Scan for the cell matching the given text and deliver its [x, y] coordinate at center. 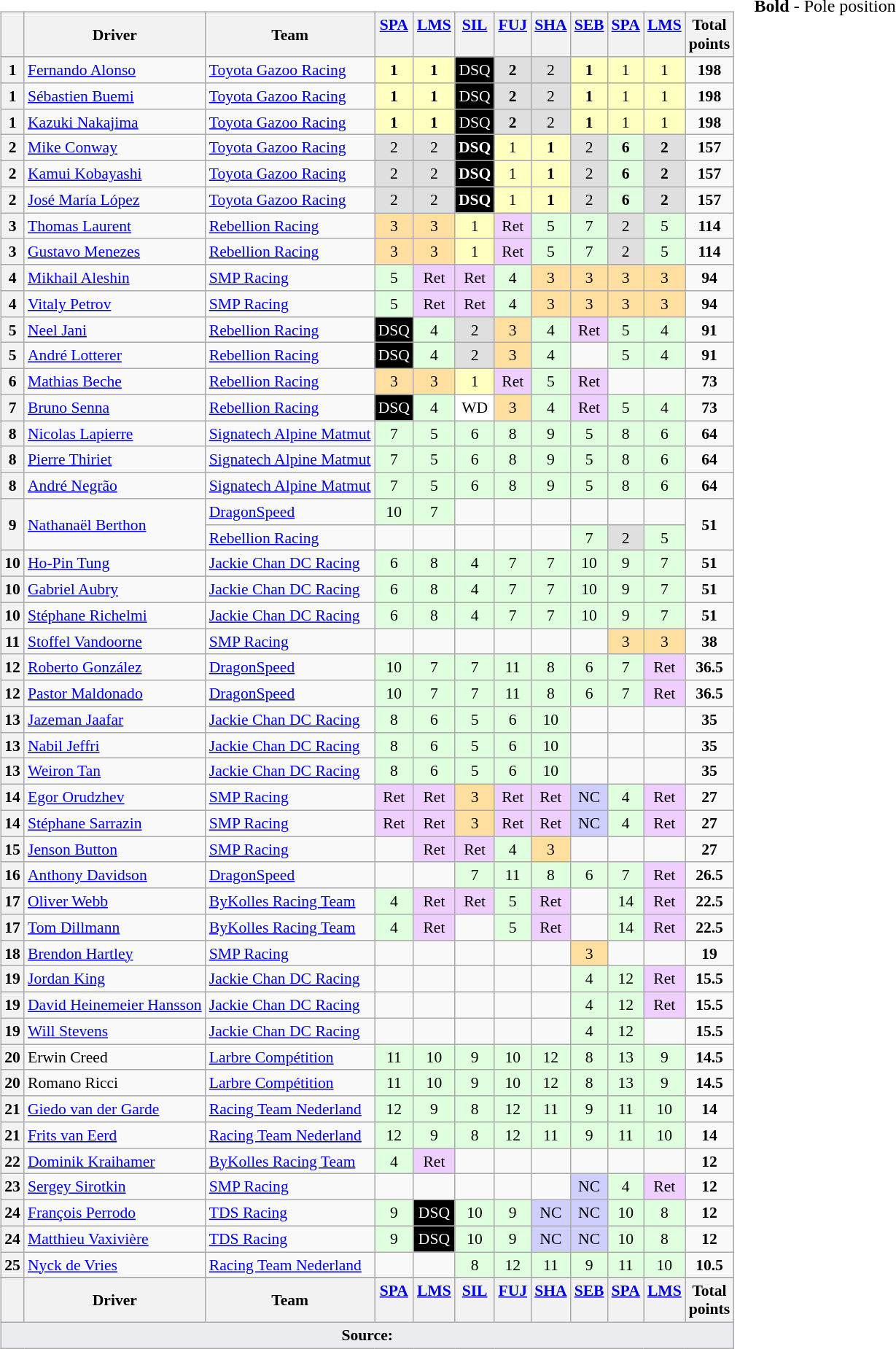
Source: [367, 1335]
Nicolas Lapierre [115, 434]
Pierre Thiriet [115, 459]
Roberto González [115, 667]
Gabriel Aubry [115, 589]
Stéphane Sarrazin [115, 823]
Dominik Kraihamer [115, 1161]
Oliver Webb [115, 901]
WD [475, 408]
15 [12, 850]
Vitaly Petrov [115, 304]
Pastor Maldonado [115, 693]
Nabil Jeffri [115, 745]
10.5 [710, 1265]
Mikhail Aleshin [115, 278]
Jenson Button [115, 850]
Stoffel Vandoorne [115, 642]
23 [12, 1187]
26.5 [710, 875]
Gustavo Menezes [115, 252]
Will Stevens [115, 1031]
Sergey Sirotkin [115, 1187]
Egor Orudzhev [115, 797]
Matthieu Vaxivière [115, 1239]
Kamui Kobayashi [115, 174]
38 [710, 642]
Mathias Beche [115, 381]
Bruno Senna [115, 408]
Brendon Hartley [115, 953]
François Perrodo [115, 1213]
Anthony Davidson [115, 875]
André Negrão [115, 486]
Jazeman Jaafar [115, 720]
16 [12, 875]
Romano Ricci [115, 1083]
Nyck de Vries [115, 1265]
Giedo van der Garde [115, 1109]
Frits van Eerd [115, 1135]
Sébastien Buemi [115, 96]
Nathanaël Berthon [115, 525]
Kazuki Nakajima [115, 122]
22 [12, 1161]
Ho-Pin Tung [115, 564]
Jordan King [115, 979]
André Lotterer [115, 356]
Fernando Alonso [115, 70]
José María López [115, 200]
Erwin Creed [115, 1057]
Tom Dillmann [115, 928]
25 [12, 1265]
Mike Conway [115, 148]
Neel Jani [115, 330]
18 [12, 953]
Thomas Laurent [115, 226]
David Heinemeier Hansson [115, 1005]
Stéphane Richelmi [115, 615]
Weiron Tan [115, 771]
